Pinpoint the cell where the given text exists, returning its (X, Y) midpoint coordinate. 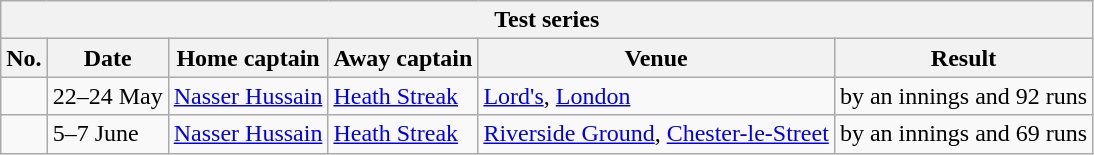
Date (108, 58)
Result (963, 58)
Venue (656, 58)
Home captain (248, 58)
Away captain (403, 58)
by an innings and 92 runs (963, 96)
22–24 May (108, 96)
No. (24, 58)
Riverside Ground, Chester-le-Street (656, 134)
Test series (547, 20)
Lord's, London (656, 96)
5–7 June (108, 134)
by an innings and 69 runs (963, 134)
